Extract the (x, y) coordinate from the center of the cell holding the provided text.  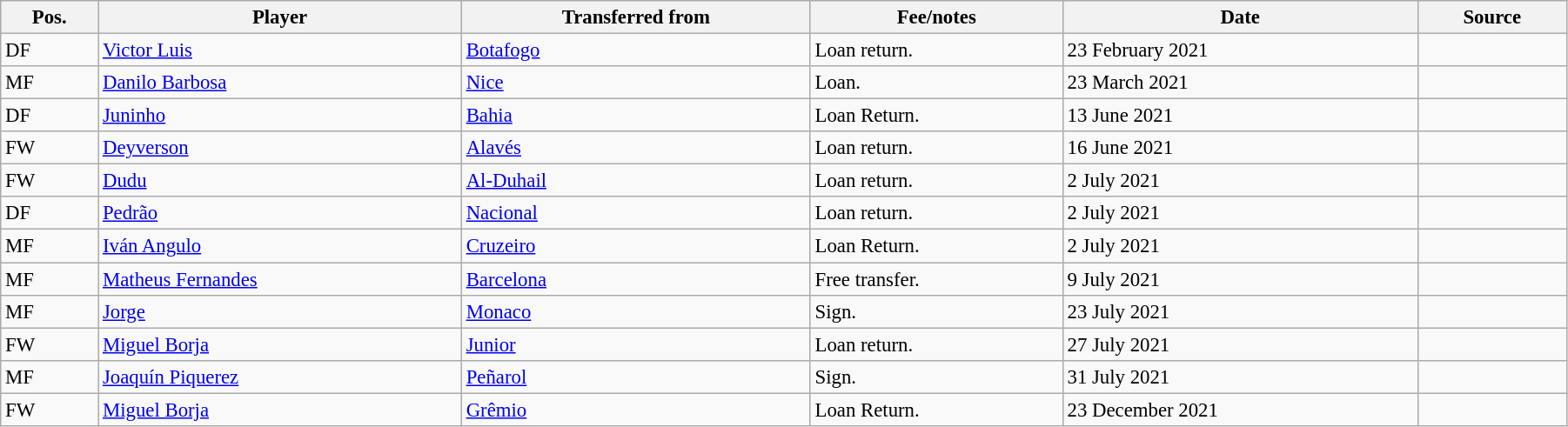
13 June 2021 (1240, 116)
16 June 2021 (1240, 148)
23 February 2021 (1240, 50)
Jorge (280, 311)
Juninho (280, 116)
9 July 2021 (1240, 279)
Loan. (936, 83)
Peñarol (635, 377)
23 December 2021 (1240, 410)
Barcelona (635, 279)
23 July 2021 (1240, 311)
Botafogo (635, 50)
Fee/notes (936, 17)
23 March 2021 (1240, 83)
Alavés (635, 148)
Free transfer. (936, 279)
Bahia (635, 116)
Player (280, 17)
Cruzeiro (635, 246)
Source (1491, 17)
Date (1240, 17)
Nacional (635, 213)
31 July 2021 (1240, 377)
Danilo Barbosa (280, 83)
Victor Luis (280, 50)
27 July 2021 (1240, 344)
Al-Duhail (635, 181)
Transferred from (635, 17)
Nice (635, 83)
Dudu (280, 181)
Monaco (635, 311)
Matheus Fernandes (280, 279)
Joaquín Piquerez (280, 377)
Junior (635, 344)
Grêmio (635, 410)
Pedrão (280, 213)
Deyverson (280, 148)
Pos. (50, 17)
Iván Angulo (280, 246)
